Return [x, y] of the center of cell containing provided text 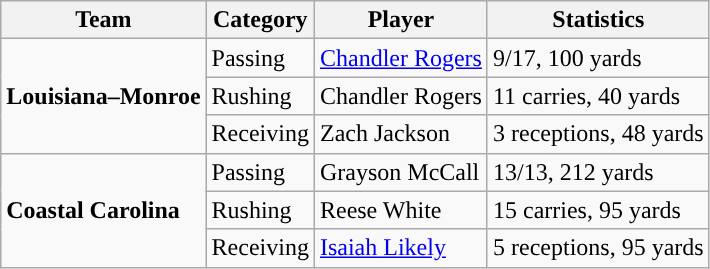
Coastal Carolina [104, 210]
9/17, 100 yards [598, 58]
5 receptions, 95 yards [598, 248]
Statistics [598, 20]
3 receptions, 48 yards [598, 134]
Zach Jackson [400, 134]
Isaiah Likely [400, 248]
Louisiana–Monroe [104, 96]
13/13, 212 yards [598, 172]
11 carries, 40 yards [598, 96]
Team [104, 20]
Reese White [400, 210]
Player [400, 20]
15 carries, 95 yards [598, 210]
Grayson McCall [400, 172]
Category [260, 20]
